Pinpoint the cell where the given text exists, returning its (X, Y) midpoint coordinate. 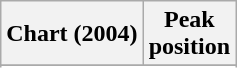
Chart (2004) (72, 34)
Peakposition (189, 34)
